Detect which cell encompasses the target text, then output its (x, y) center coordinate. 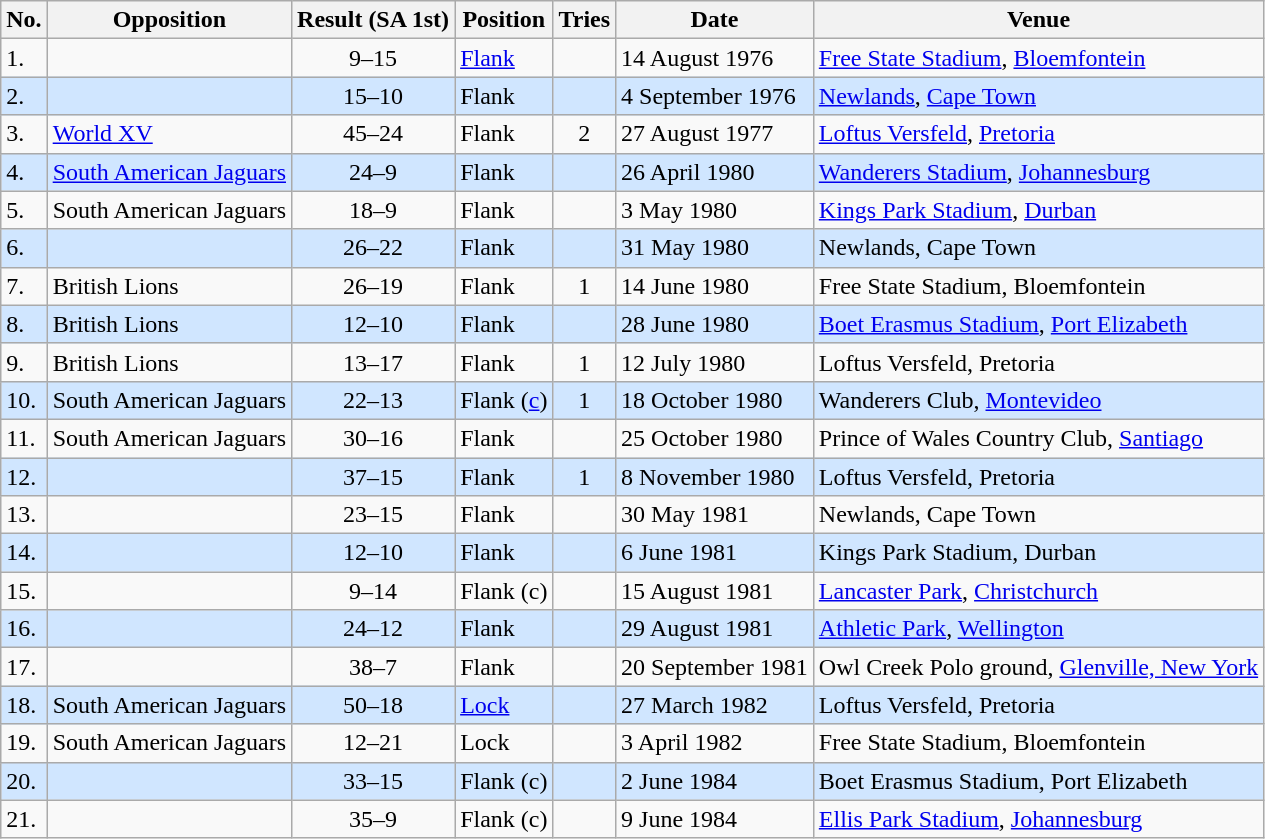
Position (504, 20)
Owl Creek Polo ground, Glenville, New York (1038, 667)
18 October 1980 (715, 400)
Prince of Wales Country Club, Santiago (1038, 438)
27 August 1977 (715, 134)
24–12 (374, 629)
4. (24, 172)
18–9 (374, 210)
14 August 1976 (715, 58)
35–9 (374, 819)
Venue (1038, 20)
13. (24, 515)
World XV (169, 134)
8 November 1980 (715, 477)
3. (24, 134)
24–9 (374, 172)
15–10 (374, 96)
30–16 (374, 438)
29 August 1981 (715, 629)
26–19 (374, 286)
2 (584, 134)
45–24 (374, 134)
15. (24, 591)
9. (24, 362)
27 March 1982 (715, 705)
3 April 1982 (715, 743)
10. (24, 400)
Wanderers Club, Montevideo (1038, 400)
5. (24, 210)
Opposition (169, 20)
19. (24, 743)
30 May 1981 (715, 515)
No. (24, 20)
22–13 (374, 400)
14 June 1980 (715, 286)
Result (SA 1st) (374, 20)
31 May 1980 (715, 248)
8. (24, 324)
37–15 (374, 477)
26–22 (374, 248)
2 June 1984 (715, 781)
Tries (584, 20)
14. (24, 553)
Date (715, 20)
7. (24, 286)
3 May 1980 (715, 210)
Wanderers Stadium, Johannesburg (1038, 172)
25 October 1980 (715, 438)
6. (24, 248)
Athletic Park, Wellington (1038, 629)
28 June 1980 (715, 324)
12–21 (374, 743)
50–18 (374, 705)
2. (24, 96)
Ellis Park Stadium, Johannesburg (1038, 819)
Lancaster Park, Christchurch (1038, 591)
13–17 (374, 362)
9 June 1984 (715, 819)
18. (24, 705)
6 June 1981 (715, 553)
1. (24, 58)
9–15 (374, 58)
26 April 1980 (715, 172)
12. (24, 477)
4 September 1976 (715, 96)
38–7 (374, 667)
12 July 1980 (715, 362)
11. (24, 438)
23–15 (374, 515)
15 August 1981 (715, 591)
17. (24, 667)
20 September 1981 (715, 667)
21. (24, 819)
33–15 (374, 781)
16. (24, 629)
20. (24, 781)
9–14 (374, 591)
